Determine the [X, Y] coordinate at the center of the cell enclosing the given text.  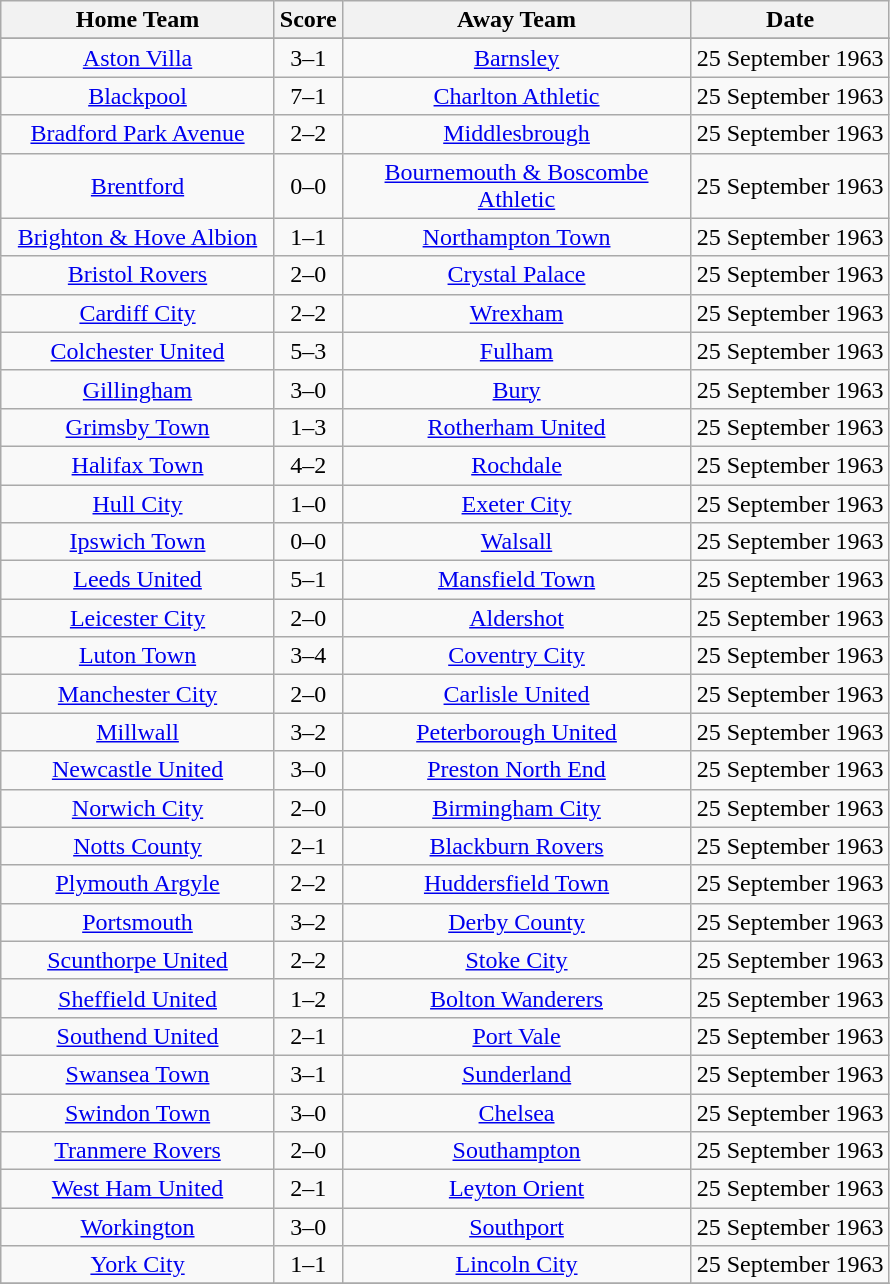
Grimsby Town [138, 427]
Northampton Town [516, 237]
Blackburn Rovers [516, 846]
Middlesbrough [516, 134]
Newcastle United [138, 770]
Blackpool [138, 96]
Southport [516, 1227]
Brighton & Hove Albion [138, 237]
Rochdale [516, 465]
1–2 [308, 998]
Home Team [138, 20]
Rotherham United [516, 427]
Huddersfield Town [516, 884]
Plymouth Argyle [138, 884]
7–1 [308, 96]
4–2 [308, 465]
Hull City [138, 503]
Peterborough United [516, 732]
Exeter City [516, 503]
Gillingham [138, 389]
Swindon Town [138, 1113]
Aston Villa [138, 58]
Preston North End [516, 770]
Workington [138, 1227]
Fulham [516, 351]
5–3 [308, 351]
Bury [516, 389]
Leyton Orient [516, 1189]
1–3 [308, 427]
Cardiff City [138, 313]
Leicester City [138, 618]
Colchester United [138, 351]
Millwall [138, 732]
Southampton [516, 1151]
Date [790, 20]
Score [308, 20]
West Ham United [138, 1189]
Ipswich Town [138, 542]
Birmingham City [516, 808]
Charlton Athletic [516, 96]
Bournemouth & Boscombe Athletic [516, 186]
Wrexham [516, 313]
Away Team [516, 20]
Norwich City [138, 808]
Barnsley [516, 58]
Swansea Town [138, 1074]
Manchester City [138, 694]
Tranmere Rovers [138, 1151]
Leeds United [138, 580]
Scunthorpe United [138, 960]
Halifax Town [138, 465]
Notts County [138, 846]
1–0 [308, 503]
Bolton Wanderers [516, 998]
York City [138, 1265]
Bristol Rovers [138, 275]
Crystal Palace [516, 275]
Stoke City [516, 960]
Brentford [138, 186]
Sheffield United [138, 998]
Luton Town [138, 656]
Sunderland [516, 1074]
Mansfield Town [516, 580]
3–4 [308, 656]
Carlisle United [516, 694]
Coventry City [516, 656]
Aldershot [516, 618]
Lincoln City [516, 1265]
Derby County [516, 922]
Portsmouth [138, 922]
Bradford Park Avenue [138, 134]
5–1 [308, 580]
Port Vale [516, 1036]
Walsall [516, 542]
Chelsea [516, 1113]
Southend United [138, 1036]
